Search for the cell housing the specified text and yield its (x, y) center coordinate. 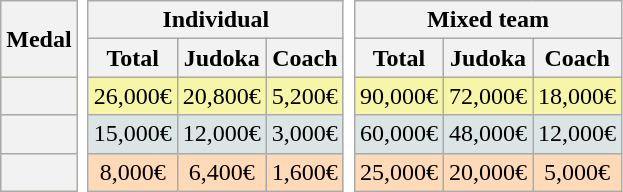
Mixed team (488, 20)
18,000€ (578, 96)
1,600€ (304, 172)
60,000€ (398, 134)
Medal (39, 39)
6,400€ (222, 172)
Individual (216, 20)
15,000€ (132, 134)
20,000€ (488, 172)
5,200€ (304, 96)
3,000€ (304, 134)
72,000€ (488, 96)
48,000€ (488, 134)
26,000€ (132, 96)
90,000€ (398, 96)
5,000€ (578, 172)
8,000€ (132, 172)
20,800€ (222, 96)
25,000€ (398, 172)
